Find where the given text appears and provide that cell's center as (x, y) coordinate. 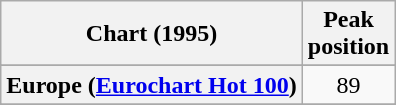
89 (348, 85)
Chart (1995) (152, 34)
Peakposition (348, 34)
Europe (Eurochart Hot 100) (152, 85)
